Pinpoint the cell where the given text exists, returning its (x, y) midpoint coordinate. 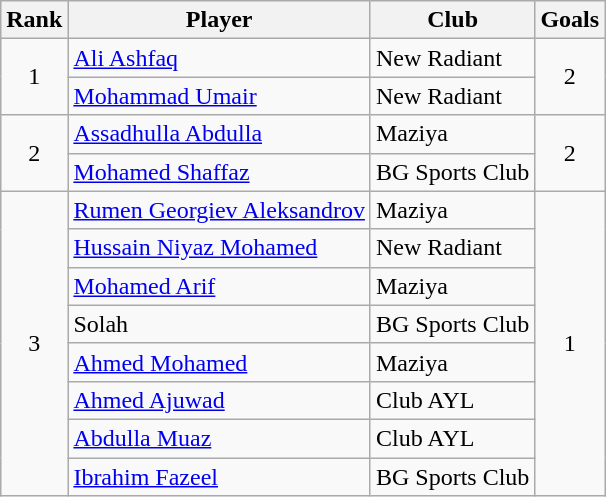
Rank (34, 20)
Mohamed Arif (220, 286)
Mohamed Shaffaz (220, 172)
Club (452, 20)
Ahmed Ajuwad (220, 400)
Ahmed Mohamed (220, 362)
Ali Ashfaq (220, 58)
Hussain Niyaz Mohamed (220, 248)
Ibrahim Fazeel (220, 477)
Solah (220, 324)
Mohammad Umair (220, 96)
Goals (570, 20)
Player (220, 20)
Assadhulla Abdulla (220, 134)
Abdulla Muaz (220, 438)
3 (34, 343)
Rumen Georgiev Aleksandrov (220, 210)
